Determine the [x, y] coordinate at the center of the cell enclosing the given text.  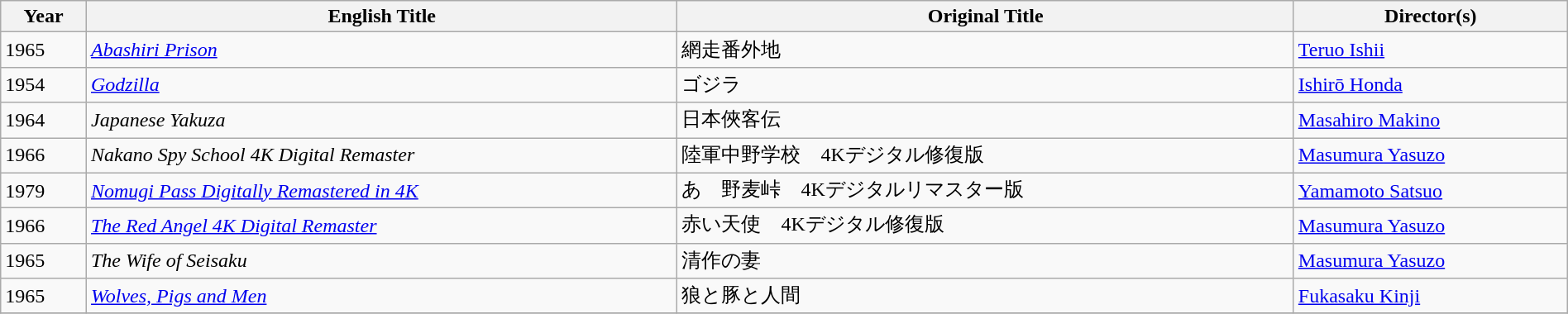
Masahiro Makino [1431, 121]
1964 [44, 121]
Year [44, 17]
Teruo Ishii [1431, 50]
Original Title [986, 17]
Nomugi Pass Digitally Remastered in 4K [381, 190]
陸軍中野学校 4Kデジタル修復版 [986, 155]
日本俠客伝 [986, 121]
Abashiri Prison [381, 50]
The Red Angel 4K Digital Remaster [381, 226]
English Title [381, 17]
清作の妻 [986, 261]
1954 [44, 84]
ゴジラ [986, 84]
赤い天使 4Kデジタル修復版 [986, 226]
狼と豚と人間 [986, 296]
Director(s) [1431, 17]
1979 [44, 190]
Wolves, Pigs and Men [381, 296]
The Wife of Seisaku [381, 261]
Fukasaku Kinji [1431, 296]
Godzilla [381, 84]
網走番外地 [986, 50]
Yamamoto Satsuo [1431, 190]
あゝ野麦峠 4Kデジタルリマスター版 [986, 190]
Japanese Yakuza [381, 121]
Nakano Spy School 4K Digital Remaster [381, 155]
Ishirō Honda [1431, 84]
